For the text-containing cell, return its midpoint in (x, y) coordinate format. 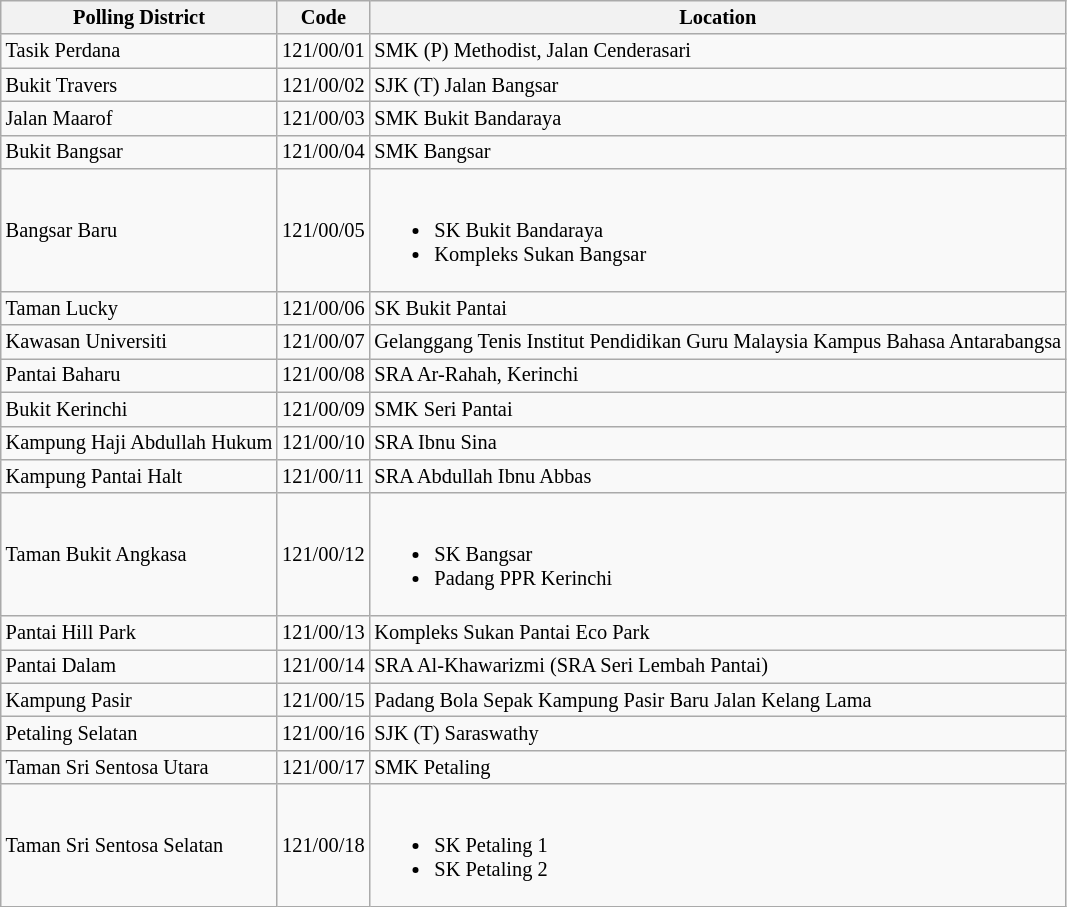
121/00/10 (323, 443)
Taman Bukit Angkasa (139, 554)
Pantai Baharu (139, 375)
SRA Al-Khawarizmi (SRA Seri Lembah Pantai) (718, 666)
Kampung Pantai Halt (139, 476)
Bukit Kerinchi (139, 409)
121/00/13 (323, 632)
Gelanggang Tenis Institut Pendidikan Guru Malaysia Kampus Bahasa Antarabangsa (718, 342)
SRA Ar-Rahah, Kerinchi (718, 375)
121/00/01 (323, 51)
SMK Petaling (718, 767)
121/00/06 (323, 308)
Location (718, 17)
Tasik Perdana (139, 51)
Kampung Haji Abdullah Hukum (139, 443)
Jalan Maarof (139, 118)
121/00/14 (323, 666)
121/00/04 (323, 152)
121/00/18 (323, 845)
Petaling Selatan (139, 733)
SJK (T) Saraswathy (718, 733)
Taman Sri Sentosa Utara (139, 767)
Bukit Travers (139, 85)
SMK Seri Pantai (718, 409)
Pantai Hill Park (139, 632)
121/00/07 (323, 342)
121/00/08 (323, 375)
121/00/12 (323, 554)
121/00/17 (323, 767)
SK Petaling 1SK Petaling 2 (718, 845)
121/00/09 (323, 409)
121/00/11 (323, 476)
Kawasan Universiti (139, 342)
121/00/16 (323, 733)
121/00/15 (323, 700)
SMK (P) Methodist, Jalan Cenderasari (718, 51)
Kompleks Sukan Pantai Eco Park (718, 632)
Taman Sri Sentosa Selatan (139, 845)
121/00/03 (323, 118)
Bukit Bangsar (139, 152)
Polling District (139, 17)
SJK (T) Jalan Bangsar (718, 85)
Bangsar Baru (139, 230)
Padang Bola Sepak Kampung Pasir Baru Jalan Kelang Lama (718, 700)
SMK Bangsar (718, 152)
SRA Ibnu Sina (718, 443)
Taman Lucky (139, 308)
SK Bukit Pantai (718, 308)
SK Bukit BandarayaKompleks Sukan Bangsar (718, 230)
Pantai Dalam (139, 666)
Kampung Pasir (139, 700)
121/00/05 (323, 230)
Code (323, 17)
SK BangsarPadang PPR Kerinchi (718, 554)
SMK Bukit Bandaraya (718, 118)
121/00/02 (323, 85)
SRA Abdullah Ibnu Abbas (718, 476)
